Identify which cell holds the provided text, then report its (x, y) central coordinate. 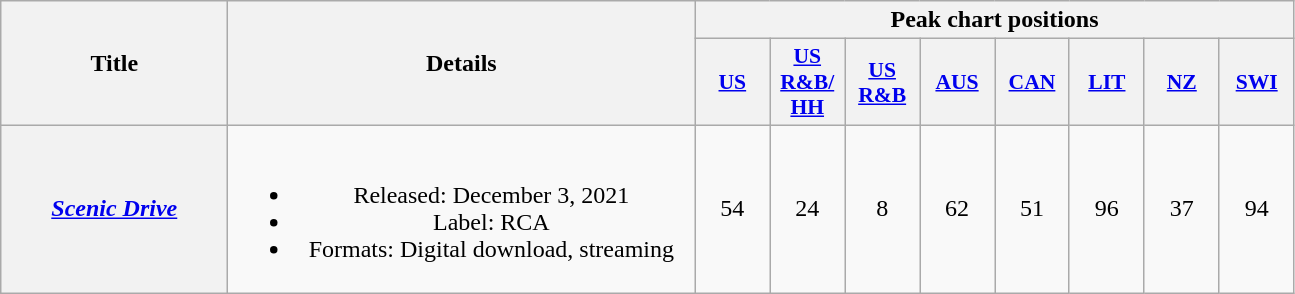
37 (1182, 208)
Released: December 3, 2021Label: RCAFormats: Digital download, streaming (462, 208)
US R&B (882, 82)
LIT (1106, 82)
Peak chart positions (994, 20)
54 (732, 208)
96 (1106, 208)
62 (958, 208)
SWI (1256, 82)
Details (462, 64)
AUS (958, 82)
24 (808, 208)
CAN (1032, 82)
NZ (1182, 82)
US (732, 82)
8 (882, 208)
94 (1256, 208)
Scenic Drive (114, 208)
Title (114, 64)
51 (1032, 208)
USR&B/HH (808, 82)
